From the cell containing the given text, extract its center point as (X, Y) coordinate. 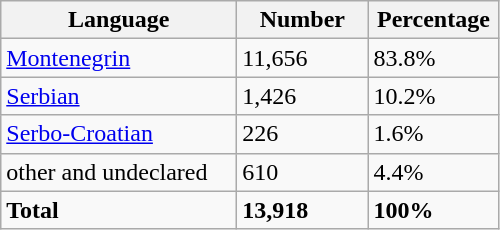
Percentage (434, 20)
Language (119, 20)
226 (302, 134)
4.4% (434, 172)
100% (434, 210)
Montenegrin (119, 58)
Number (302, 20)
83.8% (434, 58)
610 (302, 172)
other and undeclared (119, 172)
Serbo-Croatian (119, 134)
1.6% (434, 134)
Serbian (119, 96)
13,918 (302, 210)
1,426 (302, 96)
Total (119, 210)
10.2% (434, 96)
11,656 (302, 58)
